Find where the given text appears and provide that cell's center as [x, y] coordinate. 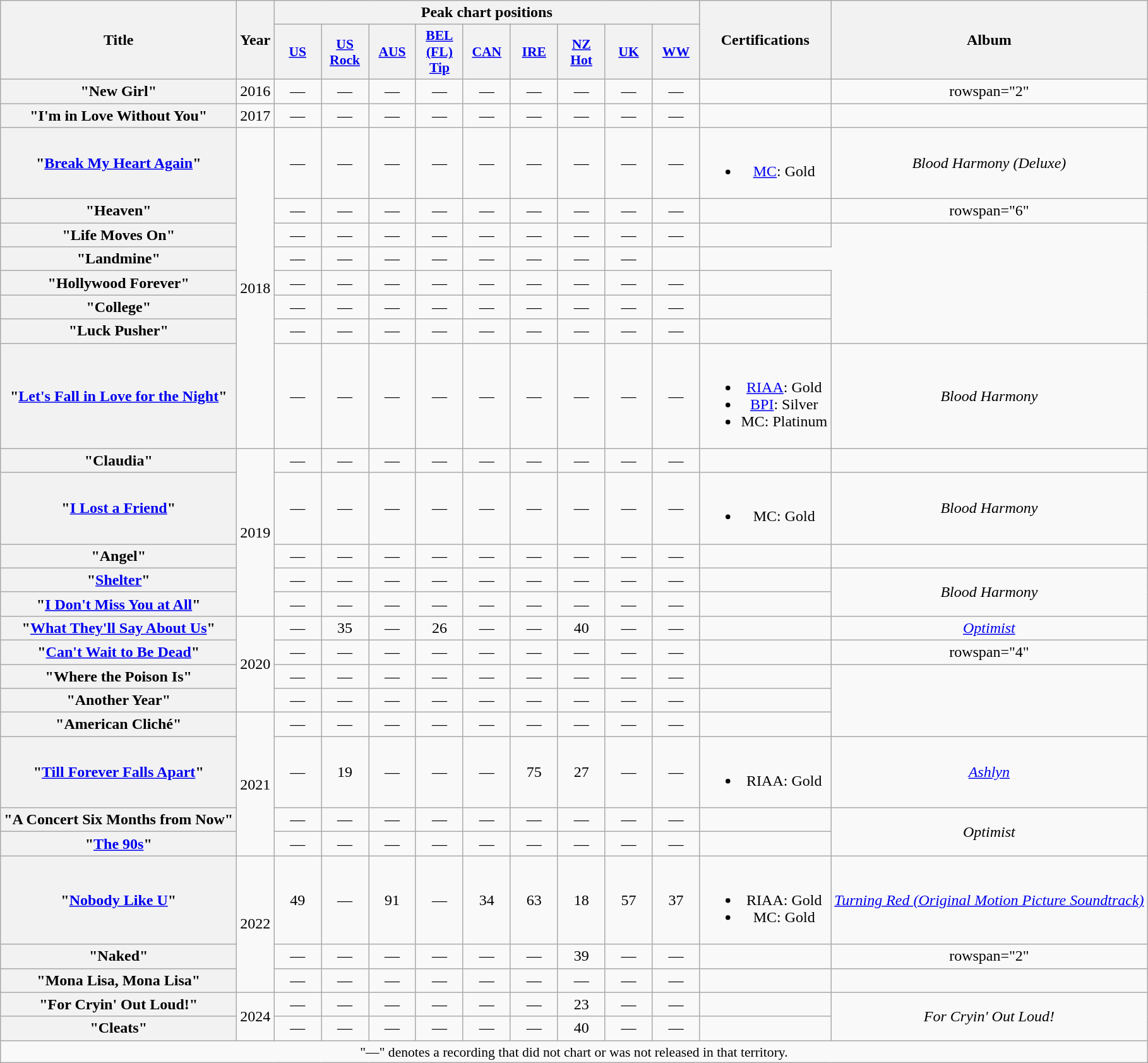
rowspan="6" [989, 211]
91 [393, 900]
CAN [486, 52]
2022 [255, 924]
"American Cliché" [119, 724]
rowspan="4" [989, 652]
"Landmine" [119, 259]
26 [439, 628]
27 [581, 772]
"The 90s" [119, 844]
RIAA: Gold [765, 772]
"I Don't Miss You at All" [119, 604]
Certifications [765, 40]
RIAA: GoldMC: Gold [765, 900]
39 [581, 956]
"Naked" [119, 956]
2019 [255, 532]
"A Concert Six Months from Now" [119, 820]
37 [676, 900]
63 [534, 900]
"For Cryin' Out Loud!" [119, 1004]
USRock [345, 52]
75 [534, 772]
2017 [255, 116]
"—" denotes a recording that did not chart or was not released in that territory. [574, 1052]
23 [581, 1004]
"New Girl" [119, 91]
"Cleats" [119, 1028]
"Shelter" [119, 580]
US [298, 52]
NZHot [581, 52]
Year [255, 40]
AUS [393, 52]
2016 [255, 91]
Title [119, 40]
"Heaven" [119, 211]
"Hollywood Forever" [119, 283]
"College" [119, 307]
"Angel" [119, 556]
"Where the Poison Is" [119, 676]
"Can't Wait to Be Dead" [119, 652]
2024 [255, 1016]
35 [345, 628]
"I Lost a Friend" [119, 508]
2021 [255, 784]
"I'm in Love Without You" [119, 116]
RIAA: GoldBPI: SilverMC: Platinum [765, 395]
― [629, 652]
"Claudia" [119, 460]
IRE [534, 52]
WW [676, 52]
34 [486, 900]
"Life Moves On" [119, 235]
"Another Year" [119, 700]
"Let's Fall in Love for the Night" [119, 395]
Ashlyn [989, 772]
"What They'll Say About Us" [119, 628]
Album [989, 40]
For Cryin' Out Loud! [989, 1016]
18 [581, 900]
2020 [255, 664]
Blood Harmony (Deluxe) [989, 163]
UK [629, 52]
57 [629, 900]
49 [298, 900]
"Break My Heart Again" [119, 163]
"Mona Lisa, Mona Lisa" [119, 980]
Turning Red (Original Motion Picture Soundtrack) [989, 900]
2018 [255, 288]
"Luck Pusher" [119, 331]
BEL(FL)Tip [439, 52]
"Nobody Like U" [119, 900]
19 [345, 772]
"Till Forever Falls Apart" [119, 772]
Peak chart positions [487, 13]
